Scan for the cell matching the given text and deliver its [x, y] coordinate at center. 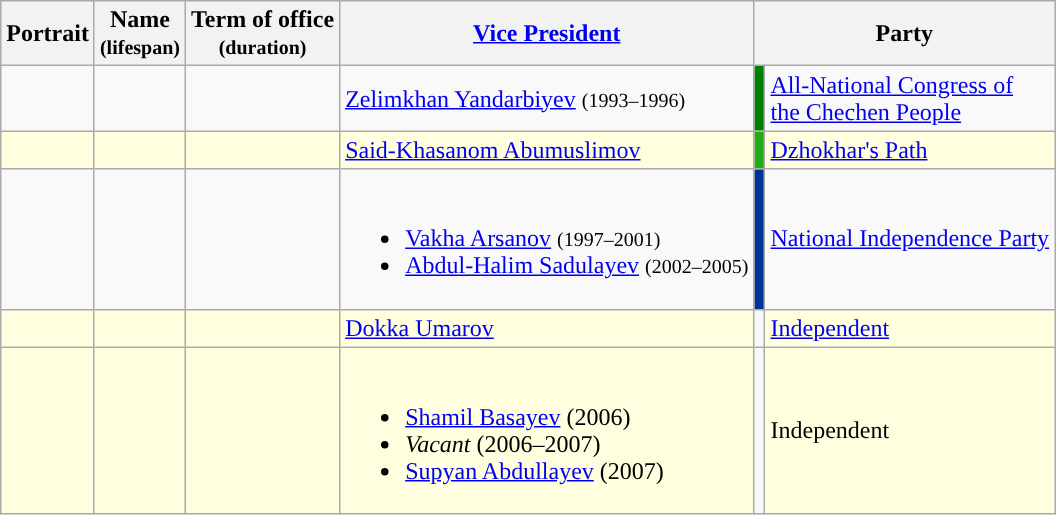
Portrait [48, 34]
All-National Congress ofthe Chechen People [910, 98]
Zelimkhan Yandarbiyev (1993–1996) [547, 98]
Party [904, 34]
National Independence Party [910, 239]
Dokka Umarov [547, 328]
Said-Khasanom Abumuslimov [547, 150]
Dzhokhar's Path [910, 150]
Shamil Basayev (2006)Vacant (2006–2007)Supyan Abdullayev (2007) [547, 430]
Vakha Arsanov (1997–2001)Abdul-Halim Sadulayev (2002–2005) [547, 239]
Name(lifespan) [140, 34]
Term of office(duration) [262, 34]
Vice President [547, 34]
